From the cell containing the given text, extract its center point as [x, y] coordinate. 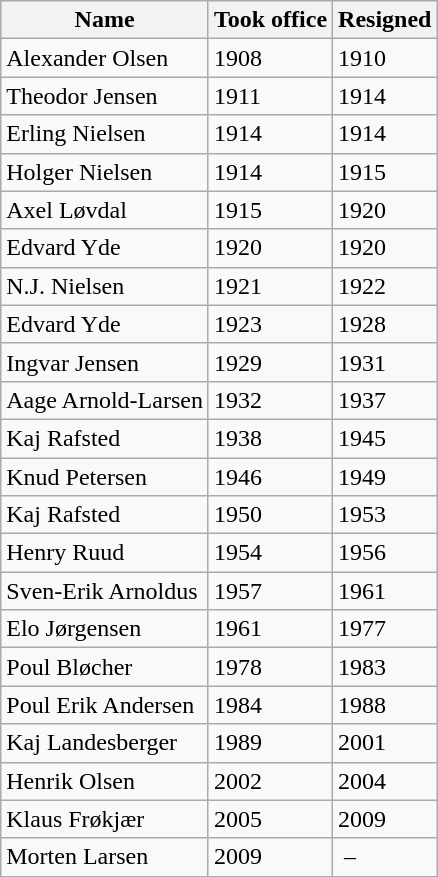
Axel Løvdal [105, 210]
Poul Erik Andersen [105, 705]
1921 [270, 286]
Henrik Olsen [105, 781]
1908 [270, 58]
Elo Jørgensen [105, 629]
1923 [270, 324]
Kaj Landesberger [105, 743]
2001 [385, 743]
Sven-Erik Arnoldus [105, 591]
Name [105, 20]
1911 [270, 96]
1978 [270, 667]
Knud Petersen [105, 477]
1922 [385, 286]
Alexander Olsen [105, 58]
1945 [385, 438]
1984 [270, 705]
Poul Bløcher [105, 667]
Ingvar Jensen [105, 362]
Took office [270, 20]
Morten Larsen [105, 857]
1988 [385, 705]
Erling Nielsen [105, 134]
1931 [385, 362]
2005 [270, 819]
– [385, 857]
1949 [385, 477]
1928 [385, 324]
1932 [270, 400]
N.J. Nielsen [105, 286]
1910 [385, 58]
1929 [270, 362]
1989 [270, 743]
1946 [270, 477]
Henry Ruud [105, 553]
Holger Nielsen [105, 172]
Theodor Jensen [105, 96]
1937 [385, 400]
1983 [385, 667]
2004 [385, 781]
Aage Arnold-Larsen [105, 400]
Klaus Frøkjær [105, 819]
1938 [270, 438]
1957 [270, 591]
Resigned [385, 20]
1954 [270, 553]
1977 [385, 629]
1953 [385, 515]
1956 [385, 553]
1950 [270, 515]
2002 [270, 781]
